Find where the given text appears and provide that cell's center as [X, Y] coordinate. 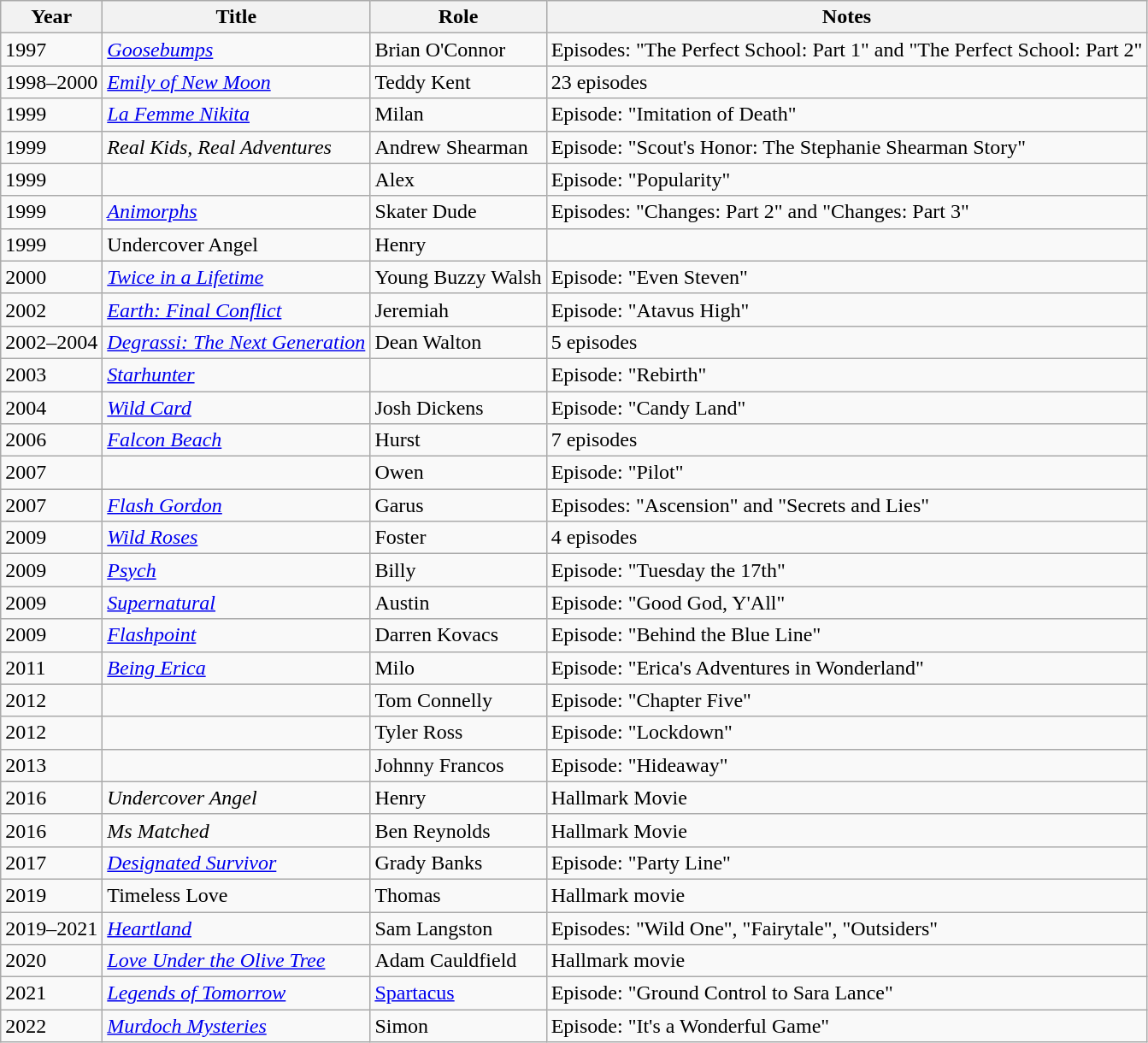
Emily of New Moon [236, 82]
1997 [51, 50]
Starhunter [236, 374]
Jeremiah [458, 309]
Episodes: "Wild One", "Fairytale", "Outsiders" [846, 928]
Animorphs [236, 212]
Skater Dude [458, 212]
Episode: "Hideaway" [846, 765]
Flashpoint [236, 635]
Darren Kovacs [458, 635]
Episode: "Erica's Adventures in Wonderland" [846, 668]
Thomas [458, 895]
Spartacus [458, 993]
2000 [51, 277]
Episode: "Lockdown" [846, 733]
2002 [51, 309]
2019–2021 [51, 928]
Austin [458, 603]
2017 [51, 863]
Episode: "Rebirth" [846, 374]
Tom Connelly [458, 700]
2020 [51, 961]
Wild Card [236, 408]
Episode: "Pilot" [846, 473]
Brian O'Connor [458, 50]
2022 [51, 1026]
Episode: "Atavus High" [846, 309]
Real Kids, Real Adventures [236, 147]
Adam Cauldfield [458, 961]
2006 [51, 440]
Owen [458, 473]
Episode: "Tuesday the 17th" [846, 570]
Simon [458, 1026]
La Femme Nikita [236, 115]
Episode: "Imitation of Death" [846, 115]
Episode: "It's a Wonderful Game" [846, 1026]
Dean Walton [458, 342]
Goosebumps [236, 50]
2002–2004 [51, 342]
Year [51, 17]
Episodes: "The Perfect School: Part 1" and "The Perfect School: Part 2" [846, 50]
2013 [51, 765]
Ms Matched [236, 830]
Heartland [236, 928]
Episode: "Ground Control to Sara Lance" [846, 993]
Legends of Tomorrow [236, 993]
Milan [458, 115]
2011 [51, 668]
Grady Banks [458, 863]
Degrassi: The Next Generation [236, 342]
Milo [458, 668]
2019 [51, 895]
Episode: "Scout's Honor: The Stephanie Shearman Story" [846, 147]
23 episodes [846, 82]
5 episodes [846, 342]
Ben Reynolds [458, 830]
Garus [458, 505]
Falcon Beach [236, 440]
Episode: "Popularity" [846, 180]
1998–2000 [51, 82]
Psych [236, 570]
Foster [458, 538]
7 episodes [846, 440]
Tyler Ross [458, 733]
Johnny Francos [458, 765]
Episode: "Good God, Y'All" [846, 603]
Designated Survivor [236, 863]
Love Under the Olive Tree [236, 961]
Notes [846, 17]
Timeless Love [236, 895]
Teddy Kent [458, 82]
Episode: "Candy Land" [846, 408]
Episodes: "Changes: Part 2" and "Changes: Part 3" [846, 212]
Murdoch Mysteries [236, 1026]
Flash Gordon [236, 505]
Andrew Shearman [458, 147]
Wild Roses [236, 538]
Episode: "Behind the Blue Line" [846, 635]
Young Buzzy Walsh [458, 277]
Episodes: "Ascension" and "Secrets and Lies" [846, 505]
2021 [51, 993]
2004 [51, 408]
Josh Dickens [458, 408]
Sam Langston [458, 928]
2003 [51, 374]
Role [458, 17]
Title [236, 17]
Episode: "Chapter Five" [846, 700]
Episode: "Party Line" [846, 863]
Alex [458, 180]
Supernatural [236, 603]
Twice in a Lifetime [236, 277]
Earth: Final Conflict [236, 309]
Episode: "Even Steven" [846, 277]
Billy [458, 570]
Being Erica [236, 668]
4 episodes [846, 538]
Hurst [458, 440]
